Provide the [X, Y] coordinate of the cell's center where the given text is located.  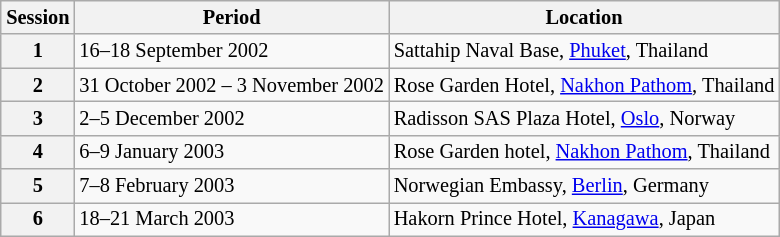
3 [38, 119]
Location [584, 18]
Hakorn Prince Hotel, Kanagawa, Japan [584, 220]
18–21 March 2003 [231, 220]
Sattahip Naval Base, Phuket, Thailand [584, 51]
6 [38, 220]
7–8 February 2003 [231, 186]
31 October 2002 – 3 November 2002 [231, 85]
Period [231, 18]
Session [38, 18]
16–18 September 2002 [231, 51]
Norwegian Embassy, Berlin, Germany [584, 186]
2 [38, 85]
Radisson SAS Plaza Hotel, Oslo, Norway [584, 119]
6–9 January 2003 [231, 152]
5 [38, 186]
2–5 December 2002 [231, 119]
Rose Garden Hotel, Nakhon Pathom, Thailand [584, 85]
4 [38, 152]
Rose Garden hotel, Nakhon Pathom, Thailand [584, 152]
1 [38, 51]
